For the text-containing cell, return its midpoint in (x, y) coordinate format. 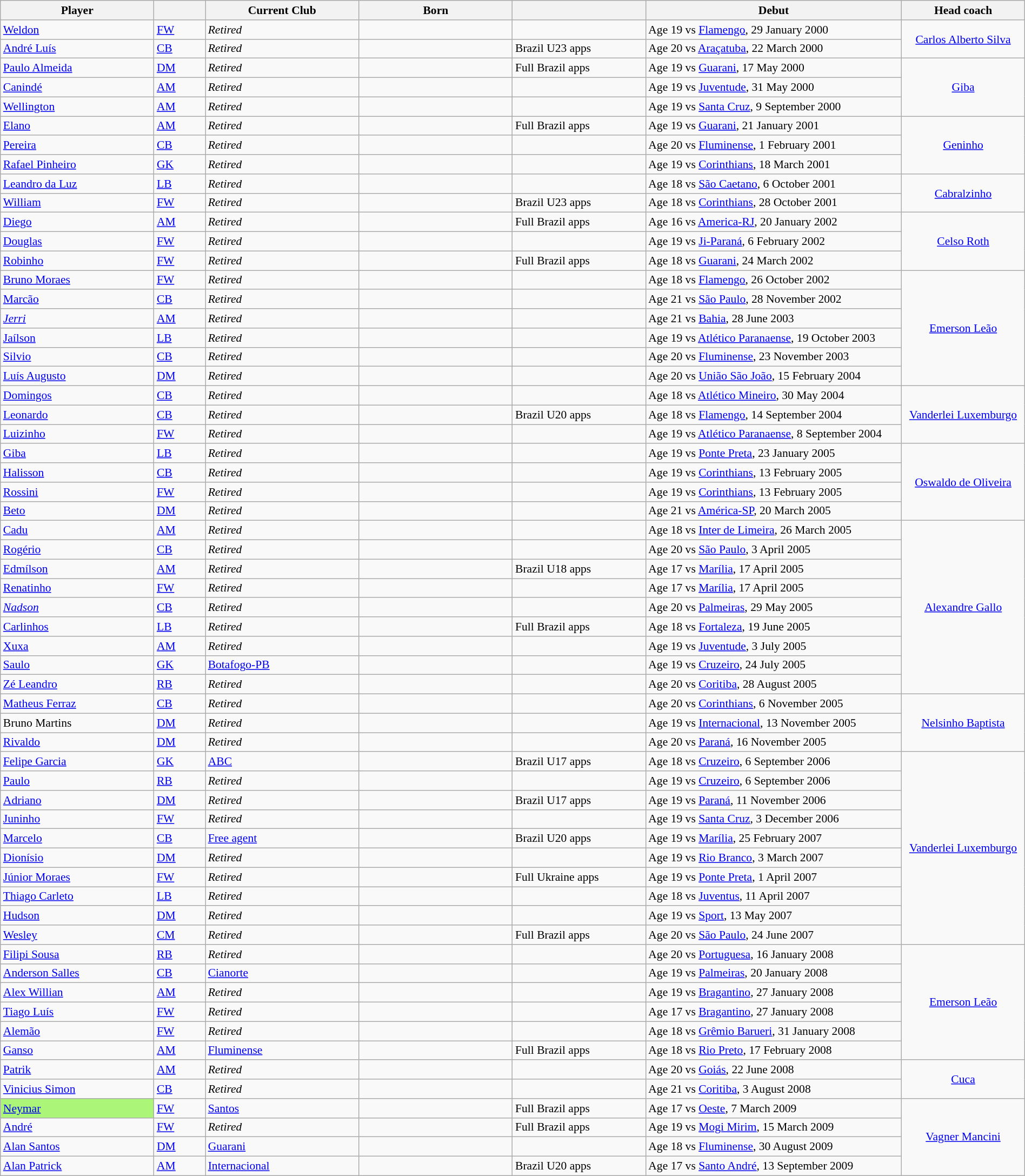
Bruno Moraes (77, 280)
Age 19 vs Santa Cruz, 3 December 2006 (774, 819)
Elano (77, 126)
Age 19 vs Ponte Preta, 23 January 2005 (774, 454)
Paulo Almeida (77, 68)
Age 19 vs Sport, 13 May 2007 (774, 916)
Wellington (77, 107)
Paulo (77, 781)
Leonardo (77, 415)
Age 19 vs Marília, 25 February 2007 (774, 839)
Hudson (77, 916)
Tiago Luís (77, 1012)
Carlos Alberto Silva (963, 39)
Botafogo-PB (282, 665)
Robinho (77, 261)
Age 18 vs Guarani, 24 March 2002 (774, 261)
Luís Augusto (77, 376)
Dionísio (77, 858)
Halisson (77, 473)
Age 19 vs Internacional, 13 November 2005 (774, 723)
Wesley (77, 935)
Age 19 vs Guarani, 21 January 2001 (774, 126)
Adriano (77, 800)
Age 20 vs Corinthians, 6 November 2005 (774, 704)
Born (436, 10)
Age 21 vs Bahia, 28 June 2003 (774, 318)
Alexandre Gallo (963, 608)
Guarani (282, 1147)
Fluminense (282, 1051)
Internacional (282, 1166)
Age 19 vs Palmeiras, 20 January 2008 (774, 973)
Marcelo (77, 839)
Geninho (963, 145)
Age 19 vs Atlético Paranaense, 8 September 2004 (774, 434)
Felipe Garcia (77, 762)
Age 18 vs Flamengo, 26 October 2002 (774, 280)
Age 21 vs América-SP, 20 March 2005 (774, 511)
Alex Willian (77, 993)
Age 18 vs Flamengo, 14 September 2004 (774, 415)
Carlinhos (77, 627)
Age 18 vs Fluminense, 30 August 2009 (774, 1147)
Alan Patrick (77, 1166)
Cadu (77, 530)
Age 19 vs Ponte Preta, 1 April 2007 (774, 877)
Rossini (77, 492)
Matheus Ferraz (77, 704)
Age 18 vs Inter de Limeira, 26 March 2005 (774, 530)
Rivaldo (77, 742)
Age 19 vs Paraná, 11 November 2006 (774, 800)
André (77, 1127)
Júnior Moraes (77, 877)
Head coach (963, 10)
Age 19 vs Juventude, 31 May 2000 (774, 88)
André Luís (77, 49)
Domingos (77, 396)
Rogério (77, 550)
Alemão (77, 1031)
Cuca (963, 1079)
Filipi Sousa (77, 954)
Player (77, 10)
Age 16 vs America-RJ, 20 January 2002 (774, 222)
Age 18 vs São Caetano, 6 October 2001 (774, 184)
Patrik (77, 1070)
Age 20 vs União São João, 15 February 2004 (774, 376)
Ganso (77, 1051)
Debut (774, 10)
Luizinho (77, 434)
Canindé (77, 88)
Diego (77, 222)
Age 19 vs Bragantino, 27 January 2008 (774, 993)
Age 18 vs Juventus, 11 April 2007 (774, 896)
Current Club (282, 10)
Renatinho (77, 588)
Neymar (77, 1108)
Full Ukraine apps (579, 877)
Age 20 vs Paraná, 16 November 2005 (774, 742)
Age 20 vs Goiás, 22 June 2008 (774, 1070)
Weldon (77, 30)
Pereira (77, 145)
Age 19 vs Atlético Paranaense, 19 October 2003 (774, 338)
Cabralzinho (963, 194)
Brazil U18 apps (579, 569)
Age 19 vs Flamengo, 29 January 2000 (774, 30)
Zé Leandro (77, 685)
Thiago Carleto (77, 896)
Anderson Salles (77, 973)
William (77, 203)
Age 18 vs Cruzeiro, 6 September 2006 (774, 762)
Age 20 vs Araçatuba, 22 March 2000 (774, 49)
Juninho (77, 819)
Silvio (77, 357)
Vagner Mancini (963, 1137)
Edmílson (77, 569)
Marcão (77, 300)
Age 21 vs São Paulo, 28 November 2002 (774, 300)
Age 20 vs Coritiba, 28 August 2005 (774, 685)
Nadson (77, 608)
Age 19 vs Mogi Mirim, 15 March 2009 (774, 1127)
Free agent (282, 839)
Bruno Martins (77, 723)
Vinicius Simon (77, 1089)
Age 21 vs Coritiba, 3 August 2008 (774, 1089)
Age 18 vs Atlético Mineiro, 30 May 2004 (774, 396)
Beto (77, 511)
Age 18 vs Rio Preto, 17 February 2008 (774, 1051)
Age 20 vs Fluminense, 1 February 2001 (774, 145)
Age 19 vs Ji-Paraná, 6 February 2002 (774, 242)
Jaílson (77, 338)
Leandro da Luz (77, 184)
Age 18 vs Fortaleza, 19 June 2005 (774, 627)
Santos (282, 1108)
Age 20 vs São Paulo, 3 April 2005 (774, 550)
Age 17 vs Bragantino, 27 January 2008 (774, 1012)
Age 20 vs São Paulo, 24 June 2007 (774, 935)
Age 19 vs Guarani, 17 May 2000 (774, 68)
Age 20 vs Fluminense, 23 November 2003 (774, 357)
Age 20 vs Palmeiras, 29 May 2005 (774, 608)
CM (179, 935)
Age 19 vs Cruzeiro, 6 September 2006 (774, 781)
Age 18 vs Grêmio Barueri, 31 January 2008 (774, 1031)
Age 19 vs Corinthians, 18 March 2001 (774, 164)
Douglas (77, 242)
Xuxa (77, 646)
Alan Santos (77, 1147)
Nelsinho Baptista (963, 723)
ABC (282, 762)
Jerri (77, 318)
Age 18 vs Corinthians, 28 October 2001 (774, 203)
Oswaldo de Oliveira (963, 482)
Age 19 vs Santa Cruz, 9 September 2000 (774, 107)
Age 19 vs Juventude, 3 July 2005 (774, 646)
Rafael Pinheiro (77, 164)
Saulo (77, 665)
Cianorte (282, 973)
Age 17 vs Santo André, 13 September 2009 (774, 1166)
Celso Roth (963, 241)
Age 17 vs Oeste, 7 March 2009 (774, 1108)
Age 19 vs Rio Branco, 3 March 2007 (774, 858)
Age 19 vs Cruzeiro, 24 July 2005 (774, 665)
Age 20 vs Portuguesa, 16 January 2008 (774, 954)
